Scan for the cell matching the given text and deliver its (x, y) coordinate at center. 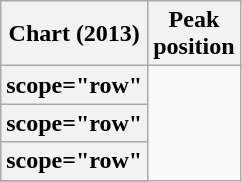
Peakposition (194, 34)
Chart (2013) (74, 34)
